Locate the cell with the specified text and output its (x, y) center coordinate. 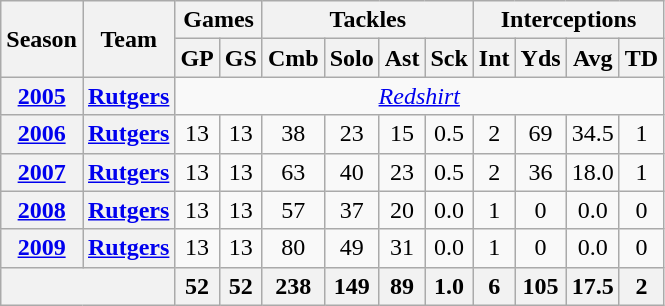
GP (197, 58)
2006 (42, 134)
49 (352, 248)
Ast (402, 58)
69 (540, 134)
149 (352, 286)
6 (494, 286)
Team (128, 39)
238 (293, 286)
38 (293, 134)
36 (540, 172)
18.0 (592, 172)
Cmb (293, 58)
15 (402, 134)
Int (494, 58)
GS (240, 58)
Yds (540, 58)
1.0 (449, 286)
Season (42, 39)
17.5 (592, 286)
89 (402, 286)
Redshirt (420, 96)
105 (540, 286)
Solo (352, 58)
Interceptions (568, 20)
Avg (592, 58)
63 (293, 172)
TD (641, 58)
34.5 (592, 134)
31 (402, 248)
2005 (42, 96)
2008 (42, 210)
40 (352, 172)
80 (293, 248)
20 (402, 210)
37 (352, 210)
57 (293, 210)
Sck (449, 58)
2009 (42, 248)
2007 (42, 172)
Games (218, 20)
Tackles (368, 20)
